Extract the [x, y] coordinate from the center of the cell holding the provided text.  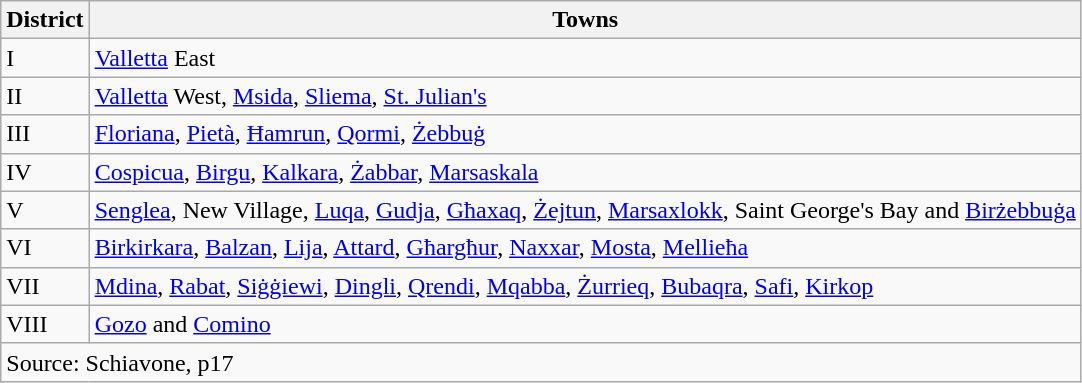
Senglea, New Village, Luqa, Gudja, Għaxaq, Żejtun, Marsaxlokk, Saint George's Bay and Birżebbuġa [585, 210]
Valletta East [585, 58]
VII [45, 286]
Mdina, Rabat, Siġġiewi, Dingli, Qrendi, Mqabba, Żurrieq, Bubaqra, Safi, Kirkop [585, 286]
Gozo and Comino [585, 324]
Source: Schiavone, p17 [542, 362]
IV [45, 172]
II [45, 96]
Floriana, Pietà, Ħamrun, Qormi, Żebbuġ [585, 134]
Valletta West, Msida, Sliema, St. Julian's [585, 96]
Towns [585, 20]
Birkirkara, Balzan, Lija, Attard, Għargħur, Naxxar, Mosta, Mellieħa [585, 248]
VI [45, 248]
I [45, 58]
III [45, 134]
District [45, 20]
Cospicua, Birgu, Kalkara, Żabbar, Marsaskala [585, 172]
V [45, 210]
VIII [45, 324]
